Return the [x, y] coordinate for the center point of the cell that contains the specified text.  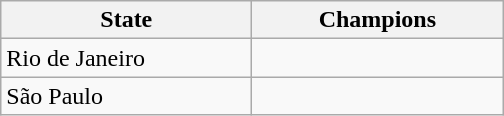
State [126, 20]
Champions [378, 20]
São Paulo [126, 96]
Rio de Janeiro [126, 58]
